Determine the [X, Y] coordinate at the center of the cell enclosing the given text.  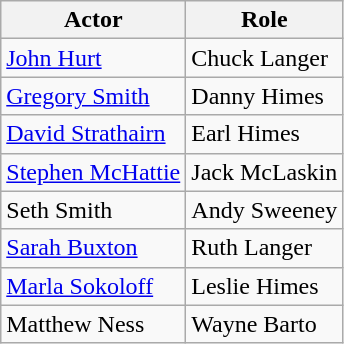
Leslie Himes [264, 286]
Marla Sokoloff [94, 286]
Ruth Langer [264, 248]
Gregory Smith [94, 96]
Stephen McHattie [94, 172]
Earl Himes [264, 134]
Role [264, 20]
Wayne Barto [264, 324]
David Strathairn [94, 134]
Seth Smith [94, 210]
Jack McLaskin [264, 172]
Andy Sweeney [264, 210]
Danny Himes [264, 96]
Actor [94, 20]
Chuck Langer [264, 58]
John Hurt [94, 58]
Matthew Ness [94, 324]
Sarah Buxton [94, 248]
